Detect which cell encompasses the target text, then output its [X, Y] center coordinate. 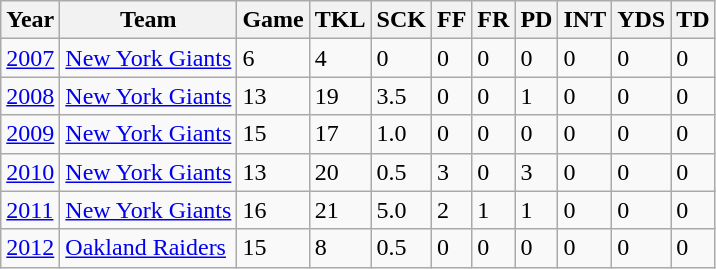
2011 [30, 210]
Year [30, 20]
TKL [340, 20]
17 [340, 134]
Oakland Raiders [148, 248]
2 [451, 210]
2010 [30, 172]
3.5 [401, 96]
1.0 [401, 134]
PD [536, 20]
2012 [30, 248]
4 [340, 58]
FF [451, 20]
TD [693, 20]
5.0 [401, 210]
FR [494, 20]
8 [340, 248]
SCK [401, 20]
Game [273, 20]
2007 [30, 58]
2009 [30, 134]
Team [148, 20]
20 [340, 172]
2008 [30, 96]
19 [340, 96]
INT [585, 20]
21 [340, 210]
6 [273, 58]
YDS [642, 20]
16 [273, 210]
